Extract the [X, Y] coordinate from the center of the cell holding the provided text.  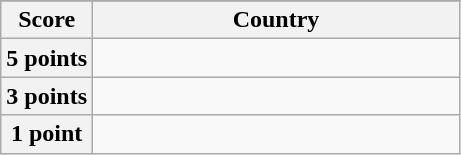
3 points [47, 96]
Country [276, 20]
1 point [47, 134]
Score [47, 20]
5 points [47, 58]
